Detect which cell encompasses the target text, then output its [x, y] center coordinate. 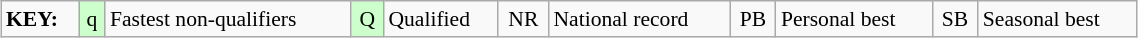
PB [753, 19]
NR [523, 19]
q [92, 19]
Qualified [440, 19]
KEY: [40, 19]
Fastest non-qualifiers [228, 19]
Personal best [854, 19]
Q [367, 19]
SB [955, 19]
National record [639, 19]
Seasonal best [1058, 19]
